Capture the cell that displays the provided text and extract its [x, y] central coordinate. 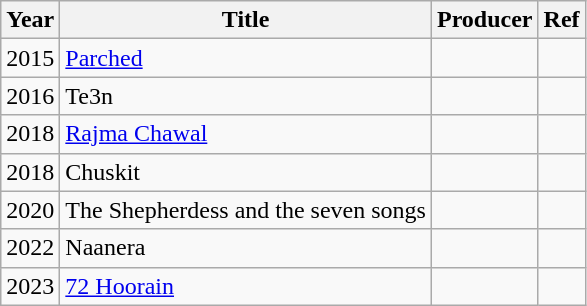
72 Hoorain [246, 286]
Title [246, 20]
Producer [484, 20]
2020 [30, 210]
Year [30, 20]
2022 [30, 248]
2023 [30, 286]
Ref [562, 20]
The Shepherdess and the seven songs [246, 210]
Naanera [246, 248]
2015 [30, 58]
Parched [246, 58]
Chuskit [246, 172]
Rajma Chawal [246, 134]
Te3n [246, 96]
2016 [30, 96]
